Locate the cell with the specified text and output its [X, Y] center coordinate. 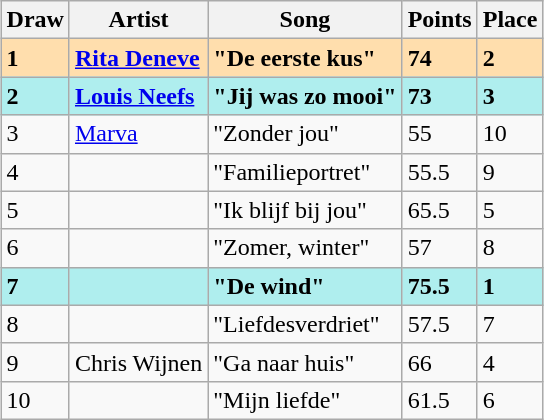
"Zonder jou" [305, 134]
75.5 [440, 286]
55 [440, 134]
"De wind" [305, 286]
Place [510, 20]
57.5 [440, 324]
65.5 [440, 210]
Louis Neefs [138, 96]
"Familieportret" [305, 172]
57 [440, 248]
Chris Wijnen [138, 362]
"Liefdesverdriet" [305, 324]
61.5 [440, 400]
"Ga naar huis" [305, 362]
"Ik blijf bij jou" [305, 210]
Song [305, 20]
"Mijn liefde" [305, 400]
74 [440, 58]
55.5 [440, 172]
Draw [35, 20]
66 [440, 362]
Rita Deneve [138, 58]
"Jij was zo mooi" [305, 96]
Artist [138, 20]
Marva [138, 134]
"Zomer, winter" [305, 248]
"De eerste kus" [305, 58]
73 [440, 96]
Points [440, 20]
